Return the [x, y] coordinate for the center point of the cell that contains the specified text.  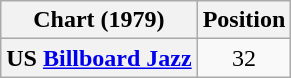
32 [244, 58]
Position [244, 20]
US Billboard Jazz [99, 58]
Chart (1979) [99, 20]
